Return the [x, y] coordinate for the center point of the cell that contains the specified text.  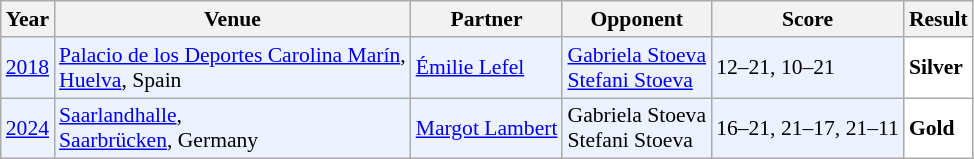
Result [938, 19]
Saarlandhalle,Saarbrücken, Germany [232, 128]
Opponent [636, 19]
Émilie Lefel [487, 68]
Partner [487, 19]
2018 [28, 68]
Venue [232, 19]
Silver [938, 68]
Palacio de los Deportes Carolina Marín,Huelva, Spain [232, 68]
Gold [938, 128]
2024 [28, 128]
Margot Lambert [487, 128]
16–21, 21–17, 21–11 [808, 128]
12–21, 10–21 [808, 68]
Year [28, 19]
Score [808, 19]
